Capture the cell that displays the provided text and extract its [x, y] central coordinate. 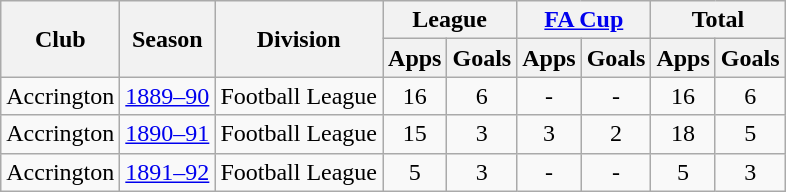
Season [168, 39]
2 [616, 134]
Total [718, 20]
Club [60, 39]
1889–90 [168, 96]
15 [415, 134]
League [450, 20]
FA Cup [584, 20]
18 [683, 134]
Division [299, 39]
1891–92 [168, 172]
1890–91 [168, 134]
